Find where the given text appears and provide that cell's center as [X, Y] coordinate. 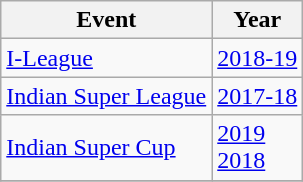
2018-19 [258, 58]
Indian Super Cup [106, 148]
Indian Super League [106, 96]
2019 2018 [258, 148]
2017-18 [258, 96]
I-League [106, 58]
Event [106, 20]
Year [258, 20]
